Find where the given text appears and provide that cell's center as [X, Y] coordinate. 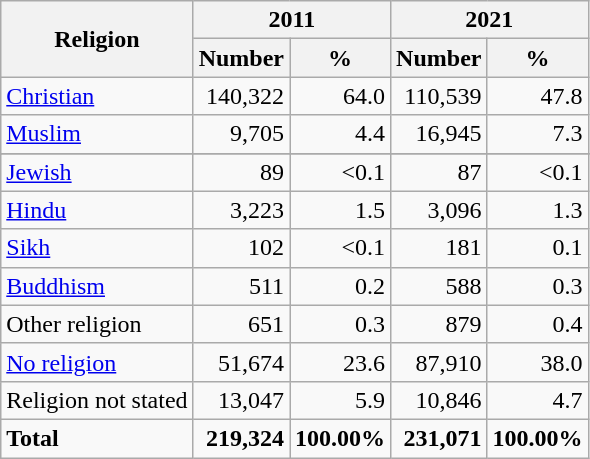
588 [439, 286]
0.4 [538, 324]
1.3 [538, 210]
9,705 [241, 134]
51,674 [241, 362]
0.1 [538, 248]
Total [97, 438]
2011 [292, 20]
89 [241, 172]
4.7 [538, 400]
511 [241, 286]
879 [439, 324]
110,539 [439, 96]
2021 [490, 20]
231,071 [439, 438]
140,322 [241, 96]
Christian [97, 96]
23.6 [340, 362]
0.2 [340, 286]
3,096 [439, 210]
87,910 [439, 362]
16,945 [439, 134]
5.9 [340, 400]
10,846 [439, 400]
102 [241, 248]
47.8 [538, 96]
Sikh [97, 248]
1.5 [340, 210]
Muslim [97, 134]
3,223 [241, 210]
219,324 [241, 438]
181 [439, 248]
Religion [97, 39]
Hindu [97, 210]
4.4 [340, 134]
Jewish [97, 172]
38.0 [538, 362]
Other religion [97, 324]
64.0 [340, 96]
7.3 [538, 134]
Buddhism [97, 286]
651 [241, 324]
87 [439, 172]
Religion not stated [97, 400]
13,047 [241, 400]
No religion [97, 362]
